Output the (x, y) coordinate of the center of the cell containing the given text.  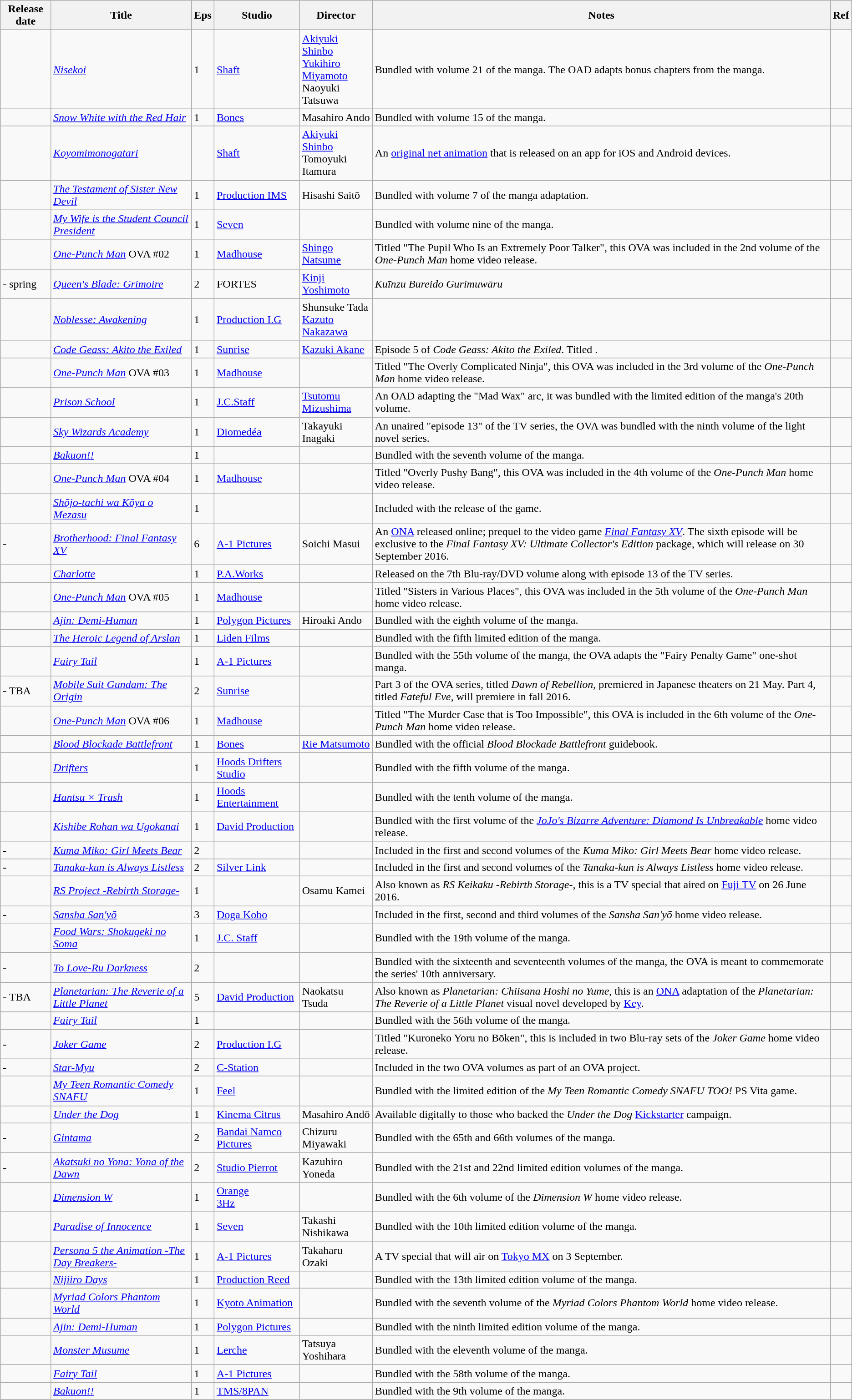
Orange3Hz (257, 1197)
Titled "The Overly Complicated Ninja", this OVA was included in the 3rd volume of the One-Punch Man home video release. (601, 372)
Tanaka-kun is Always Listless (121, 868)
Bundled with the seventh volume of the manga. (601, 455)
Kinema Citrus (257, 1114)
Doga Kobo (257, 915)
Nisekoi (121, 69)
A TV special that will air on Tokyo MX on 3 September. (601, 1256)
Akiyuki ShinboTomoyuki Itamura (336, 153)
Release date (25, 15)
Koyomimonogatari (121, 153)
To Love-Ru Darkness (121, 967)
Food Wars: Shokugeki no Soma (121, 938)
Akiyuki ShinboYukihiro MiyamotoNaoyuki Tatsuwa (336, 69)
Titled "The Pupil Who Is an Extremely Poor Talker", this OVA was included in the 2nd volume of the One-Punch Man home video release. (601, 254)
An unaired "episode 13" of the TV series, the OVA was bundled with the ninth volume of the light novel series. (601, 431)
Bundled with the 9th volume of the manga. (601, 1391)
One-Punch Man OVA #06 (121, 721)
P.A.Works (257, 574)
Bundled with the 21st and 22nd limited edition volumes of the manga. (601, 1168)
Takashi Nishikawa (336, 1227)
Shingo Natsume (336, 254)
Sky Wizards Academy (121, 431)
Studio (257, 15)
One-Punch Man OVA #03 (121, 372)
Bundled with the sixteenth and seventeenth volumes of the manga, the OVA is meant to commemorate the series' 10th anniversary. (601, 967)
Included in the first and second volumes of the Tanaka-kun is Always Listless home video release. (601, 868)
Tatsuya Yoshihara (336, 1350)
Nijiiro Days (121, 1280)
RS Project -Rebirth Storage- (121, 891)
Included in the two OVA volumes as part of an OVA project. (601, 1067)
- spring (25, 284)
My Wife is the Student Council President (121, 225)
Masahiro Andō (336, 1114)
Kinji Yoshimoto (336, 284)
Persona 5 the Animation -The Day Breakers- (121, 1256)
Liden Films (257, 638)
TMS/8PAN (257, 1391)
Bundled with volume 21 of the manga. The OAD adapts bonus chapters from the manga. (601, 69)
Studio Pierrot (257, 1168)
Noblesse: Awakening (121, 319)
Mobile Suit Gundam: The Origin (121, 691)
Lerche (257, 1350)
Masahiro Ando (336, 117)
Bundled with the 19th volume of the manga. (601, 938)
Under the Dog (121, 1114)
Rie Matsumoto (336, 744)
Part 3 of the OVA series, titled Dawn of Rebellion, premiered in Japanese theaters on 21 May. Part 4, titled Fateful Eve, will premiere in fall 2016. (601, 691)
Available digitally to those who backed the Under the Dog Kickstarter campaign. (601, 1114)
Bundled with volume 15 of the manga. (601, 117)
Bundled with the seventh volume of the Myriad Colors Phantom World home video release. (601, 1303)
Episode 5 of Code Geass: Akito the Exiled. Titled . (601, 349)
Shunsuke TadaKazuto Nakazawa (336, 319)
Silver Link (257, 868)
Bundled with the limited edition of the My Teen Romantic Comedy SNAFU TOO! PS Vita game. (601, 1091)
Bundled with the tenth volume of the manga. (601, 797)
An OAD adapting the "Mad Wax" arc, it was bundled with the limited edition of the manga's 20th volume. (601, 402)
Hiroaki Ando (336, 621)
Queen's Blade: Grimoire (121, 284)
The Heroic Legend of Arslan (121, 638)
Bundled with the eleventh volume of the manga. (601, 1350)
An original net animation that is released on an app for iOS and Android devices. (601, 153)
Titled "The Murder Case that is Too Impossible", this OVA is included in the 6th volume of the One-Punch Man home video release. (601, 721)
Prison School (121, 402)
Joker Game (121, 1044)
Bundled with volume nine of the manga. (601, 225)
6 (203, 544)
Bundled with the fifth limited edition of the manga. (601, 638)
Included in the first and second volumes of the Kuma Miko: Girl Meets Bear home video release. (601, 850)
J.C.Staff (257, 402)
Eps (203, 15)
3 (203, 915)
Sansha San'yō (121, 915)
Bundled with the 58th volume of the manga. (601, 1374)
Included in the first, second and third volumes of the Sansha San'yō home video release. (601, 915)
Titled "Sisters in Various Places", this OVA was included in the 5th volume of the One-Punch Man home video release. (601, 597)
Snow White with the Red Hair (121, 117)
Star-Myu (121, 1067)
Kyoto Animation (257, 1303)
Akatsuki no Yona: Yona of the Dawn (121, 1168)
C-Station (257, 1067)
Paradise of Innocence (121, 1227)
J.C. Staff (257, 938)
Hoods Drifters Studio (257, 767)
Chizuru Miyawaki (336, 1137)
Kuīnzu Bureido Gurimuwāru (601, 284)
Bundled with the official Blood Blockade Battlefront guidebook. (601, 744)
Title (121, 15)
Titled "Kuroneko Yoru no Bōken", this is included in two Blu-ray sets of the Joker Game home video release. (601, 1044)
Brotherhood: Final Fantasy XV (121, 544)
Shōjo-tachi wa Kōya o Mezasu (121, 509)
Dimension W (121, 1197)
Ref (841, 15)
Tsutomu Mizushima (336, 402)
5 (203, 997)
Titled "Overly Pushy Bang", this OVA was included in the 4th volume of the One-Punch Man home video release. (601, 479)
Bundled with volume 7 of the manga adaptation. (601, 195)
Included with the release of the game. (601, 509)
Released on the 7th Blu-ray/DVD volume along with episode 13 of the TV series. (601, 574)
Hisashi Saitō (336, 195)
Notes (601, 15)
Bundled with the first volume of the JoJo's Bizarre Adventure: Diamond Is Unbreakable home video release. (601, 826)
Kazuhiro Yoneda (336, 1168)
Soichi Masui (336, 544)
Diomedéa (257, 431)
Bandai Namco Pictures (257, 1137)
Monster Musume (121, 1350)
One-Punch Man OVA #04 (121, 479)
Blood Blockade Battlefront (121, 744)
Takaharu Ozaki (336, 1256)
One-Punch Man OVA #05 (121, 597)
FORTES (257, 284)
Bundled with the 65th and 66th volumes of the manga. (601, 1137)
Hoods Entertainment (257, 797)
Bundled with the 6th volume of the Dimension W home video release. (601, 1197)
Kishibe Rohan wa Ugokanai (121, 826)
Bundled with the 56th volume of the manga. (601, 1021)
Osamu Kamei (336, 891)
Hantsu × Trash (121, 797)
Bundled with the ninth limited edition volume of the manga. (601, 1327)
Bundled with the fifth volume of the manga. (601, 767)
Naokatsu Tsuda (336, 997)
Also known as RS Keikaku -Rebirth Storage-, this is a TV special that aired on Fuji TV on 26 June 2016. (601, 891)
Bundled with the 10th limited edition volume of the manga. (601, 1227)
Code Geass: Akito the Exiled (121, 349)
Kazuki Akane (336, 349)
Production Reed (257, 1280)
The Testament of Sister New Devil (121, 195)
Charlotte (121, 574)
Planetarian: The Reverie of a Little Planet (121, 997)
Gintama (121, 1137)
One-Punch Man OVA #02 (121, 254)
Kuma Miko: Girl Meets Bear (121, 850)
Director (336, 15)
My Teen Romantic Comedy SNAFU (121, 1091)
Takayuki Inagaki (336, 431)
Bundled with the 13th limited edition volume of the manga. (601, 1280)
Bundled with the 55th volume of the manga, the OVA adapts the "Fairy Penalty Game" one-shot manga. (601, 662)
Drifters (121, 767)
Bundled with the eighth volume of the manga. (601, 621)
Feel (257, 1091)
Production IMS (257, 195)
Myriad Colors Phantom World (121, 1303)
